Provide the [x, y] coordinate of the cell's center where the given text is located.  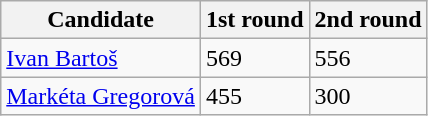
Candidate [101, 20]
300 [368, 96]
556 [368, 58]
Markéta Gregorová [101, 96]
569 [254, 58]
1st round [254, 20]
2nd round [368, 20]
455 [254, 96]
Ivan Bartoš [101, 58]
